Provide the (X, Y) coordinate of the cell's center where the given text is located.  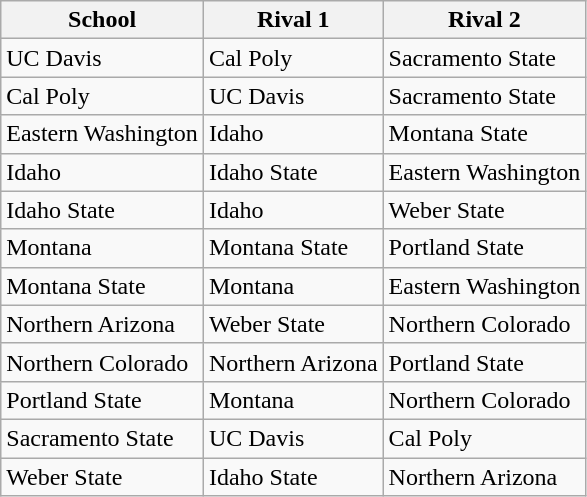
School (102, 20)
Rival 1 (293, 20)
Rival 2 (484, 20)
